Scan for the cell matching the given text and deliver its (X, Y) coordinate at center. 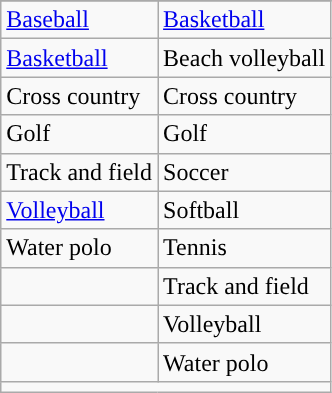
Baseball (80, 20)
Tennis (244, 248)
Beach volleyball (244, 58)
Soccer (244, 172)
Softball (244, 210)
